Identify which cell holds the provided text, then report its [X, Y] central coordinate. 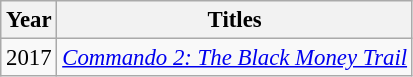
2017 [29, 58]
Titles [234, 20]
Commando 2: The Black Money Trail [234, 58]
Year [29, 20]
